Pinpoint the cell where the given text exists, returning its [X, Y] midpoint coordinate. 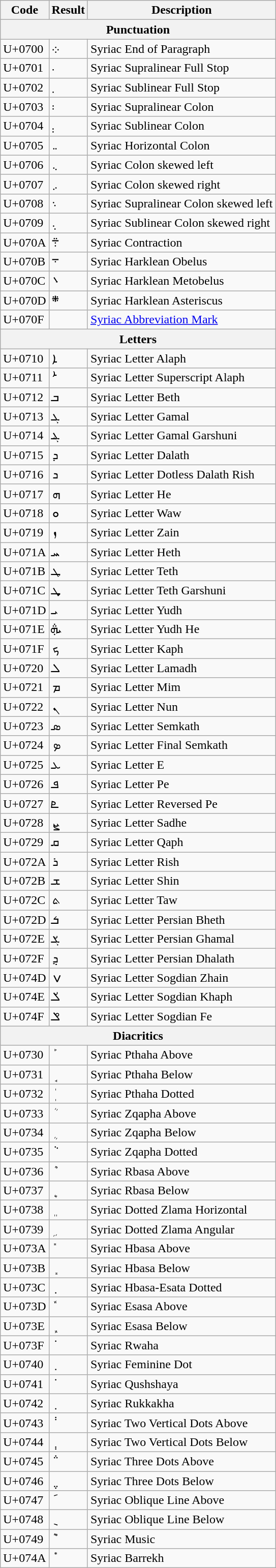
ܠ [68, 668]
Syriac End of Paragraph [181, 49]
U+0701 [24, 68]
Syriac Letter Superscript Alaph [181, 378]
Syriac Rukkakha [181, 1403]
ܧ [68, 803]
U+0722 [24, 707]
݀ [68, 1365]
Letters [138, 339]
Syriac Supralinear Full Stop [181, 68]
Syriac Letter Rish [181, 862]
܏ [68, 320]
Syriac Horizontal Colon [181, 145]
Syriac Letter Sadhe [181, 823]
Syriac Letter Persian Ghamal [181, 939]
U+0734 [24, 1132]
Syriac Pthaha Above [181, 1055]
U+072D [24, 920]
Syriac Letter Qaph [181, 842]
U+074D [24, 978]
Syriac Zqapha Dotted [181, 1152]
ܗ [68, 494]
Syriac Sublinear Full Stop [181, 87]
ܤ [68, 745]
ܷ [68, 1191]
U+0733 [24, 1113]
݁ [68, 1384]
Syriac Letter Sogdian Zhain [181, 978]
U+074A [24, 1558]
Syriac Letter Reversed Pe [181, 803]
Syriac Letter Gamal Garshuni [181, 436]
U+0741 [24, 1384]
Syriac Oblique Line Above [181, 1500]
Syriac Letter Beth [181, 397]
Syriac Letter Dotless Dalath Rish [181, 474]
ܾ [68, 1326]
Syriac Letter Shin [181, 881]
U+0745 [24, 1461]
ܡ [68, 687]
܇ [68, 184]
U+072F [24, 958]
Syriac Esasa Below [181, 1326]
U+070D [24, 300]
ܒ [68, 397]
Syriac Two Vertical Dots Below [181, 1442]
Syriac Letter Alaph [181, 358]
U+0724 [24, 745]
Syriac Letter Sogdian Khaph [181, 997]
ܘ [68, 513]
U+0710 [24, 358]
U+0714 [24, 436]
U+0702 [24, 87]
ܳ [68, 1113]
݊ [68, 1558]
Syriac Letter Dalath [181, 455]
܃ [68, 107]
ܜ [68, 591]
Syriac Qushshaya [181, 1384]
U+0735 [24, 1152]
Syriac Harklean Asteriscus [181, 300]
Syriac Music [181, 1539]
Syriac Two Vertical Dots Above [181, 1423]
Syriac Letter Lamadh [181, 668]
Code [24, 10]
U+0731 [24, 1074]
Syriac Harklean Obelus [181, 262]
ܭ [68, 920]
U+0729 [24, 842]
ܸ [68, 1210]
Syriac Esasa Above [181, 1307]
Syriac Zqapha Above [181, 1113]
Syriac Letter He [181, 494]
Syriac Letter Mim [181, 687]
U+0723 [24, 726]
ܻ [68, 1268]
U+070A [24, 243]
ܙ [68, 532]
U+073E [24, 1326]
ܞ [68, 629]
U+073F [24, 1345]
Syriac Letter Pe [181, 784]
U+0721 [24, 687]
Syriac Dotted Zlama Angular [181, 1229]
U+0703 [24, 107]
U+0748 [24, 1520]
݉ [68, 1539]
Syriac Letter Persian Bheth [181, 920]
U+0712 [24, 397]
ܓ [68, 416]
U+0715 [24, 455]
U+0739 [24, 1229]
U+0740 [24, 1365]
U+0732 [24, 1094]
ܥ [68, 765]
U+072B [24, 881]
Syriac Contraction [181, 243]
݆ [68, 1481]
U+070F [24, 320]
Syriac Letter Sogdian Fe [181, 1016]
ݍ [68, 978]
U+0707 [24, 184]
U+0700 [24, 49]
U+0708 [24, 203]
Syriac Harklean Metobelus [181, 281]
U+0716 [24, 474]
U+0742 [24, 1403]
U+0725 [24, 765]
܍ [68, 300]
U+071C [24, 591]
U+0717 [24, 494]
܅ [68, 145]
Syriac Letter Teth Garshuni [181, 591]
Syriac Hbasa Below [181, 1268]
ܝ [68, 610]
U+0718 [24, 513]
ܯ [68, 958]
Syriac Dotted Zlama Horizontal [181, 1210]
U+0747 [24, 1500]
܈ [68, 203]
Syriac Letter Persian Dhalath [181, 958]
Syriac Rwaha [181, 1345]
݈ [68, 1520]
U+071D [24, 610]
Syriac Rbasa Above [181, 1171]
ܚ [68, 552]
U+073D [24, 1307]
ܱ [68, 1074]
ܲ [68, 1094]
ܟ [68, 649]
ܨ [68, 823]
ܮ [68, 939]
Syriac Letter Nun [181, 707]
Syriac Pthaha Dotted [181, 1094]
U+0746 [24, 1481]
ܽ [68, 1307]
܄ [68, 126]
ݏ [68, 1016]
U+071A [24, 552]
ݎ [68, 997]
܀ [68, 49]
݃ [68, 1423]
ܫ [68, 881]
U+0726 [24, 784]
Syriac Letter Semkath [181, 726]
Syriac Three Dots Below [181, 1481]
Syriac Sublinear Colon skewed right [181, 223]
ܼ [68, 1287]
Syriac Zqapha Below [181, 1132]
Description [181, 10]
U+0711 [24, 378]
܉ [68, 223]
܆ [68, 165]
Syriac Supralinear Colon [181, 107]
U+0737 [24, 1191]
U+0744 [24, 1442]
Syriac Feminine Dot [181, 1365]
܊ [68, 243]
Syriac Colon skewed right [181, 184]
ܺ [68, 1249]
Syriac Rbasa Below [181, 1191]
U+072E [24, 939]
Syriac Letter Taw [181, 900]
܌ [68, 281]
Syriac Pthaha Below [181, 1074]
ܦ [68, 784]
ܿ [68, 1345]
Syriac Letter Yudh [181, 610]
U+0728 [24, 823]
U+0749 [24, 1539]
Result [68, 10]
Syriac Colon skewed left [181, 165]
Syriac Oblique Line Below [181, 1520]
ܪ [68, 862]
ܶ [68, 1171]
Syriac Letter E [181, 765]
U+071B [24, 571]
Syriac Letter Kaph [181, 649]
U+074E [24, 997]
ܢ [68, 707]
ܐ [68, 358]
U+0706 [24, 165]
܂ [68, 87]
U+0709 [24, 223]
ܬ [68, 900]
ܩ [68, 842]
Syriac Barrekh [181, 1558]
Syriac Three Dots Above [181, 1461]
U+0705 [24, 145]
U+072A [24, 862]
U+073B [24, 1268]
U+0719 [24, 532]
ܛ [68, 571]
U+0736 [24, 1171]
Syriac Sublinear Colon [181, 126]
U+071E [24, 629]
U+071F [24, 649]
Syriac Hbasa-Esata Dotted [181, 1287]
Syriac Letter Yudh He [181, 629]
݄ [68, 1442]
U+072C [24, 900]
Syriac Hbasa Above [181, 1249]
Diacritics [138, 1036]
U+0738 [24, 1210]
݅ [68, 1461]
U+0743 [24, 1423]
U+0730 [24, 1055]
U+074F [24, 1016]
U+0704 [24, 126]
Syriac Supralinear Colon skewed left [181, 203]
ܖ [68, 474]
ܹ [68, 1229]
Syriac Letter Gamal [181, 416]
ܵ [68, 1152]
Syriac Letter Zain [181, 532]
ܴ [68, 1132]
Syriac Letter Waw [181, 513]
݇ [68, 1500]
܋ [68, 262]
Punctuation [138, 29]
܁ [68, 68]
ܣ [68, 726]
Syriac Abbreviation Mark [181, 320]
U+0720 [24, 668]
U+070C [24, 281]
U+0713 [24, 416]
݂ [68, 1403]
ܕ [68, 455]
U+073A [24, 1249]
Syriac Letter Heth [181, 552]
Syriac Letter Teth [181, 571]
U+070B [24, 262]
ܰ [68, 1055]
U+073C [24, 1287]
U+0727 [24, 803]
ܔ [68, 436]
Syriac Letter Final Semkath [181, 745]
ܑ [68, 378]
